From the cell containing the given text, extract its center point as (X, Y) coordinate. 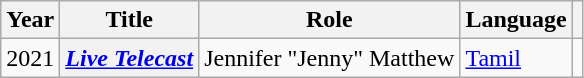
Year (30, 20)
Jennifer "Jenny" Matthew (330, 58)
Tamil (516, 58)
Language (516, 20)
Live Telecast (130, 58)
2021 (30, 58)
Title (130, 20)
Role (330, 20)
